Find where the given text appears and provide that cell's center as (x, y) coordinate. 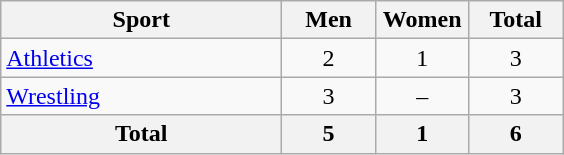
5 (329, 134)
6 (516, 134)
– (422, 96)
Athletics (142, 58)
Men (329, 20)
Wrestling (142, 96)
2 (329, 58)
Women (422, 20)
Sport (142, 20)
